Return the [x, y] coordinate for the center point of the cell that contains the specified text.  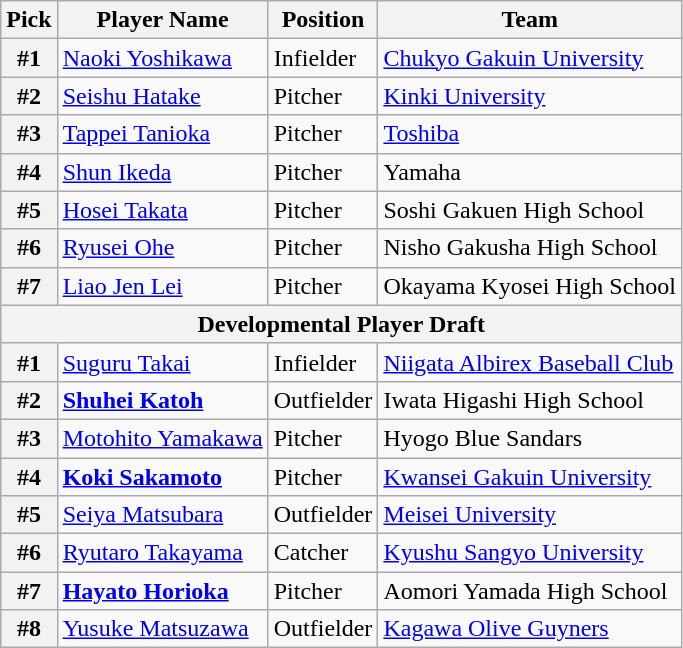
Seiya Matsubara [162, 515]
Toshiba [530, 134]
Pick [29, 20]
Hyogo Blue Sandars [530, 438]
Shuhei Katoh [162, 400]
Ryusei Ohe [162, 248]
Yusuke Matsuzawa [162, 629]
Tappei Tanioka [162, 134]
Player Name [162, 20]
Motohito Yamakawa [162, 438]
Okayama Kyosei High School [530, 286]
Kagawa Olive Guyners [530, 629]
Hosei Takata [162, 210]
Suguru Takai [162, 362]
Koki Sakamoto [162, 477]
Soshi Gakuen High School [530, 210]
Chukyo Gakuin University [530, 58]
Catcher [323, 553]
Yamaha [530, 172]
Kinki University [530, 96]
Seishu Hatake [162, 96]
Niigata Albirex Baseball Club [530, 362]
Nisho Gakusha High School [530, 248]
Shun Ikeda [162, 172]
Aomori Yamada High School [530, 591]
Iwata Higashi High School [530, 400]
#8 [29, 629]
Hayato Horioka [162, 591]
Liao Jen Lei [162, 286]
Kyushu Sangyo University [530, 553]
Ryutaro Takayama [162, 553]
Position [323, 20]
Kwansei Gakuin University [530, 477]
Team [530, 20]
Developmental Player Draft [342, 324]
Meisei University [530, 515]
Naoki Yoshikawa [162, 58]
